Output the (X, Y) coordinate of the center of the cell containing the given text.  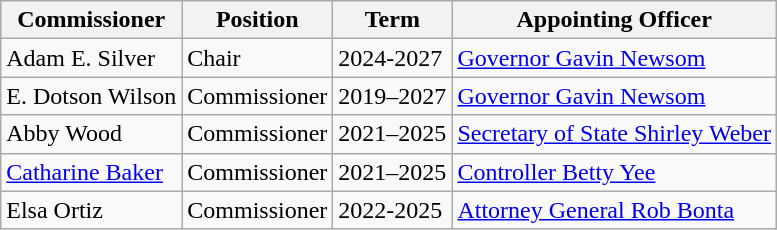
Term (392, 20)
E. Dotson Wilson (92, 96)
Chair (258, 58)
2022-2025 (392, 210)
Elsa Ortiz (92, 210)
Adam E. Silver (92, 58)
Appointing Officer (614, 20)
Controller Betty Yee (614, 172)
Attorney General Rob Bonta (614, 210)
2024-2027 (392, 58)
Position (258, 20)
2019–2027 (392, 96)
Catharine Baker (92, 172)
Secretary of State Shirley Weber (614, 134)
Abby Wood (92, 134)
